Identify which cell holds the provided text, then report its [X, Y] central coordinate. 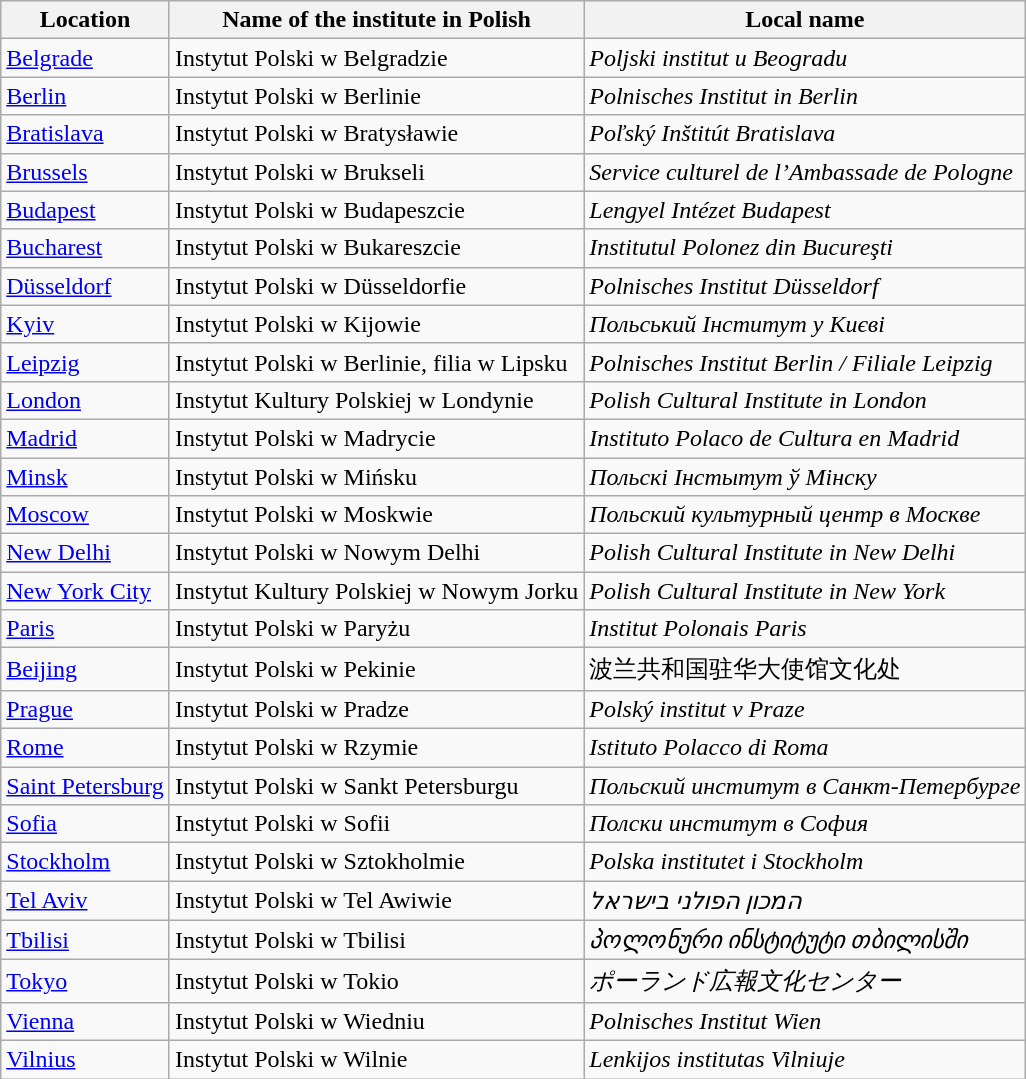
Stockholm [86, 862]
Leipzig [86, 362]
New York City [86, 591]
Instytut Polski w Brukseli [376, 172]
Polnisches Institut Berlin / Filiale Leipzig [805, 362]
Tel Aviv [86, 901]
המכון הפולני בישראל [805, 901]
Instytut Polski w Wiedniu [376, 1021]
Location [86, 20]
Tbilisi [86, 940]
Польскі Інстытут ў Мінску [805, 477]
Madrid [86, 438]
Beijing [86, 670]
პოლონური ინსტიტუტი თბილისში [805, 940]
Poľský Inštitút Bratislava [805, 134]
Polska institutet i Stockholm [805, 862]
Bratislava [86, 134]
Service culturel de l’Ambassade de Pologne [805, 172]
Instytut Polski w Wilnie [376, 1059]
Polnisches Institut in Berlin [805, 96]
Instytut Polski w Sankt Petersburgu [376, 785]
Instytut Polski w Belgradzie [376, 58]
Instituto Polaco de Cultura en Madrid [805, 438]
Instytut Polski w Mińsku [376, 477]
London [86, 400]
Instytut Kultury Polskiej w Londynie [376, 400]
Instytut Polski w Moskwie [376, 515]
Instytut Polski w Tokio [376, 982]
Polnisches Institut Düsseldorf [805, 286]
Instytut Polski w Madrycie [376, 438]
Polish Cultural Institute in New York [805, 591]
Instytut Polski w Sofii [376, 824]
Instytut Polski w Düsseldorfie [376, 286]
波兰共和国驻华大使馆文化处 [805, 670]
Instytut Polski w Tel Awiwie [376, 901]
Paris [86, 629]
Lengyel Intézet Budapest [805, 210]
Полски институт в София [805, 824]
Польский культурный центр в Москве [805, 515]
Brussels [86, 172]
Instytut Polski w Paryżu [376, 629]
Moscow [86, 515]
Instytut Polski w Bukareszcie [376, 248]
Instytut Polski w Tbilisi [376, 940]
Saint Petersburg [86, 785]
Polský institut v Praze [805, 709]
Instytut Kultury Polskiej w Nowym Jorku [376, 591]
Kyiv [86, 324]
Sofia [86, 824]
Instytut Polski w Bratysławie [376, 134]
Tokyo [86, 982]
Lenkijos institutas Vilniuje [805, 1059]
Prague [86, 709]
Vienna [86, 1021]
Rome [86, 747]
Minsk [86, 477]
Instytut Polski w Berlinie [376, 96]
Name of the institute in Polish [376, 20]
Budapest [86, 210]
Bucharest [86, 248]
Vilnius [86, 1059]
Instytut Polski w Budapeszcie [376, 210]
Instytut Polski w Pekinie [376, 670]
Polish Cultural Institute in London [805, 400]
Instytut Polski w Kijowie [376, 324]
Berlin [86, 96]
Instytut Polski w Sztokholmie [376, 862]
Düsseldorf [86, 286]
Institut Polonais Paris [805, 629]
Polnisches Institut Wien [805, 1021]
Local name [805, 20]
Poljski institut u Beogradu [805, 58]
Польський Інститут у Києві [805, 324]
New Delhi [86, 553]
Institutul Polonez din Bucureşti [805, 248]
Instytut Polski w Rzymie [376, 747]
Instytut Polski w Nowym Delhi [376, 553]
Instytut Polski w Berlinie, filia w Lipsku [376, 362]
ポーランド広報文化センター [805, 982]
Belgrade [86, 58]
Польский институт в Санкт-Петербурге [805, 785]
Istituto Polacco di Roma [805, 747]
Polish Cultural Institute in New Delhi [805, 553]
Instytut Polski w Pradze [376, 709]
